Extract the [x, y] coordinate from the center of the cell holding the provided text.  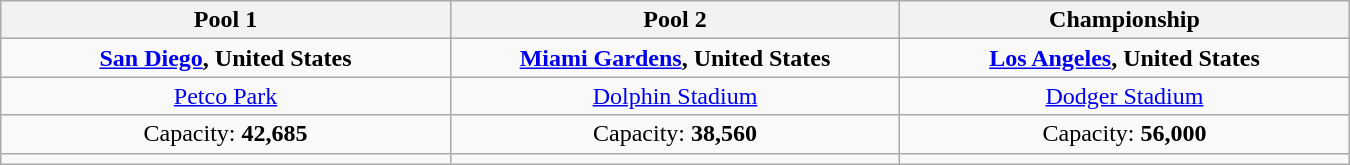
Capacity: 38,560 [674, 134]
Dodger Stadium [1125, 96]
Pool 2 [674, 20]
Capacity: 42,685 [226, 134]
Los Angeles, United States [1125, 58]
Championship [1125, 20]
Pool 1 [226, 20]
Petco Park [226, 96]
Miami Gardens, United States [674, 58]
Dolphin Stadium [674, 96]
Capacity: 56,000 [1125, 134]
San Diego, United States [226, 58]
